Capture the cell that displays the provided text and extract its (X, Y) central coordinate. 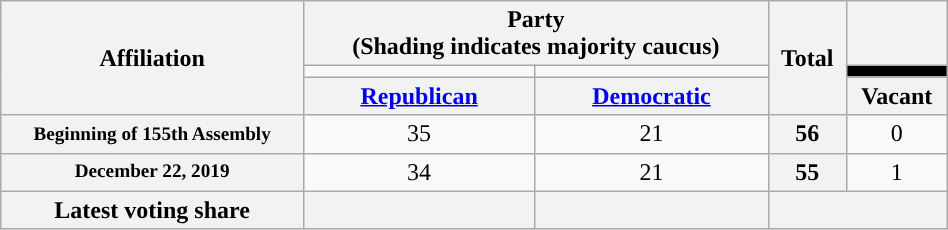
55 (807, 172)
Affiliation (152, 58)
Republican (418, 96)
0 (896, 134)
Party(Shading indicates majority caucus) (536, 34)
Vacant (896, 96)
Total (807, 58)
Latest voting share (152, 210)
35 (418, 134)
Beginning of 155th Assembly (152, 134)
1 (896, 172)
56 (807, 134)
December 22, 2019 (152, 172)
34 (418, 172)
Democratic (652, 96)
